From the cell containing the given text, extract its center point as (x, y) coordinate. 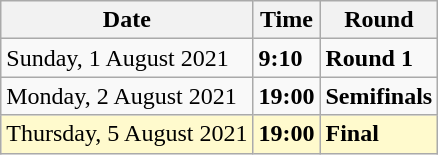
Date (127, 20)
9:10 (286, 58)
Round (379, 20)
Sunday, 1 August 2021 (127, 58)
Final (379, 134)
Round 1 (379, 58)
Monday, 2 August 2021 (127, 96)
Thursday, 5 August 2021 (127, 134)
Semifinals (379, 96)
Time (286, 20)
